Pinpoint the cell where the given text exists, returning its [X, Y] midpoint coordinate. 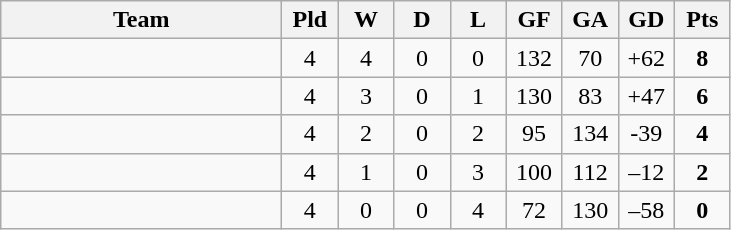
W [366, 20]
6 [702, 96]
GA [590, 20]
72 [534, 210]
Pts [702, 20]
-39 [646, 134]
+47 [646, 96]
70 [590, 58]
GD [646, 20]
134 [590, 134]
Team [142, 20]
+62 [646, 58]
83 [590, 96]
–58 [646, 210]
L [478, 20]
Pld [310, 20]
D [422, 20]
–12 [646, 172]
132 [534, 58]
95 [534, 134]
8 [702, 58]
GF [534, 20]
112 [590, 172]
100 [534, 172]
